For the text-containing cell, return its midpoint in [x, y] coordinate format. 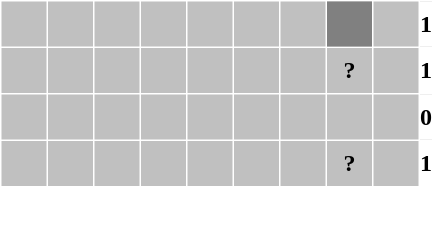
0 [426, 116]
